From the cell containing the given text, extract its center point as [x, y] coordinate. 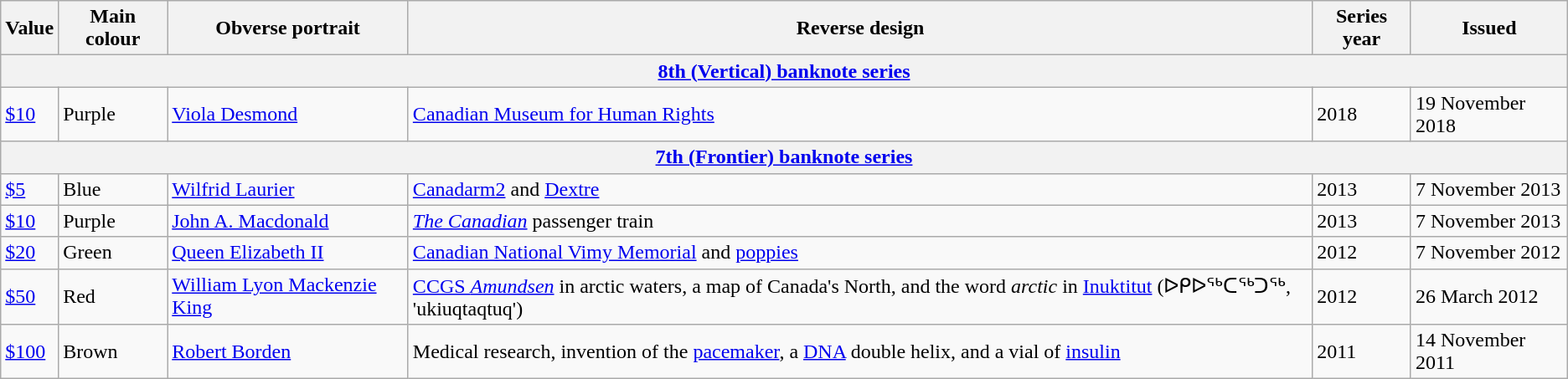
Reverse design [859, 28]
$50 [30, 296]
Value [30, 28]
7th (Frontier) banknote series [784, 157]
Series year [1362, 28]
Robert Borden [288, 351]
John A. Macdonald [288, 221]
$20 [30, 253]
Queen Elizabeth II [288, 253]
Wilfrid Laurier [288, 189]
19 November 2018 [1489, 114]
Canadian National Vimy Memorial and poppies [859, 253]
Canadian Museum for Human Rights [859, 114]
Main colour [113, 28]
14 November 2011 [1489, 351]
Viola Desmond [288, 114]
7 November 2012 [1489, 253]
Medical research, invention of the pacemaker, a DNA double helix, and a vial of insulin [859, 351]
$100 [30, 351]
$5 [30, 189]
2011 [1362, 351]
Green [113, 253]
Brown [113, 351]
8th (Vertical) banknote series [784, 71]
26 March 2012 [1489, 296]
Canadarm2 and Dextre [859, 189]
Obverse portrait [288, 28]
William Lyon Mackenzie King [288, 296]
Red [113, 296]
2018 [1362, 114]
Blue [113, 189]
CCGS Amundsen in arctic waters, a map of Canada's North, and the word arctic in Inuktitut (ᐅᑭᐅᖅᑕᖅᑐᖅ, 'ukiuqtaqtuq') [859, 296]
Issued [1489, 28]
The Canadian passenger train [859, 221]
